Determine the [x, y] coordinate at the center of the cell enclosing the given text.  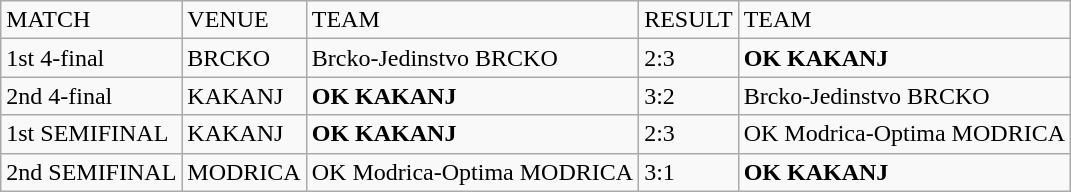
RESULT [689, 20]
3:1 [689, 172]
BRCKO [244, 58]
2nd SEMIFINAL [92, 172]
MODRICA [244, 172]
1st 4-final [92, 58]
VENUE [244, 20]
3:2 [689, 96]
2nd 4-final [92, 96]
1st SEMIFINAL [92, 134]
MATCH [92, 20]
